Detect which cell encompasses the target text, then output its [x, y] center coordinate. 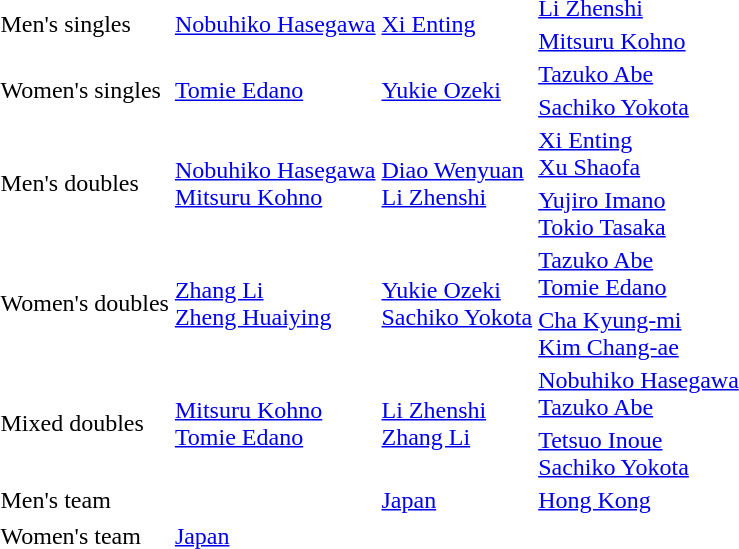
Diao Wenyuan Li Zhenshi [457, 184]
Yukie Ozeki [457, 90]
Tomie Edano [275, 90]
Li Zhenshi Zhang Li [457, 424]
Mitsuru Kohno Tomie Edano [275, 424]
Yukie Ozeki Sachiko Yokota [457, 304]
Zhang Li Zheng Huaiying [275, 304]
Japan [457, 500]
Nobuhiko Hasegawa Mitsuru Kohno [275, 184]
